For the text-containing cell, return its midpoint in (X, Y) coordinate format. 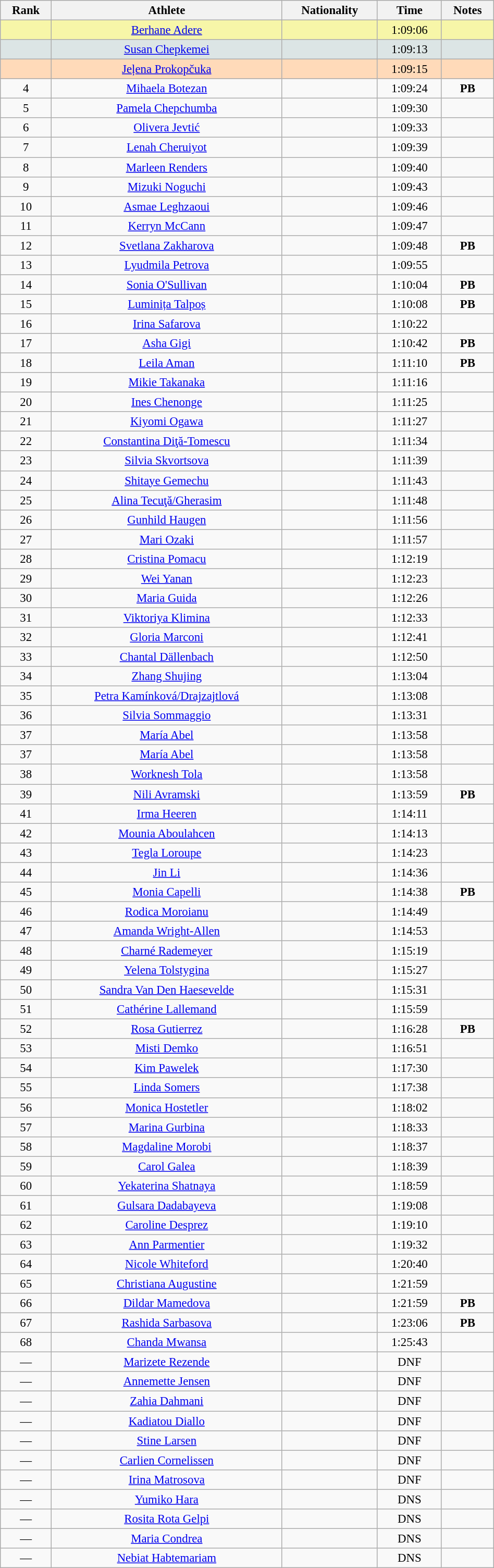
14 (26, 285)
Mihaela Botezan (167, 89)
Christiana Augustine (167, 1284)
1:12:50 (410, 657)
Alina Tecuţă/Gherasim (167, 500)
1:18:33 (410, 1127)
1:09:24 (410, 89)
Lenah Cheruiyot (167, 147)
Shitaye Gemechu (167, 480)
51 (26, 1009)
1:10:04 (410, 285)
41 (26, 813)
36 (26, 715)
Kim Pawelek (167, 1068)
1:23:06 (410, 1323)
Cathérine Lallemand (167, 1009)
1:12:33 (410, 618)
1:11:27 (410, 422)
7 (26, 147)
23 (26, 461)
Constantina Diţă-Tomescu (167, 441)
57 (26, 1127)
25 (26, 500)
11 (26, 226)
Amanda Wright-Allen (167, 931)
45 (26, 892)
8 (26, 167)
Kadiatou Diallo (167, 1421)
1:25:43 (410, 1342)
1:15:59 (410, 1009)
Zahia Dahmani (167, 1401)
Luminița Talpoș (167, 304)
1:09:39 (410, 147)
Yekaterina Shatnaya (167, 1186)
1:15:27 (410, 970)
1:09:47 (410, 226)
Linda Somers (167, 1088)
4 (26, 89)
1:09:30 (410, 108)
Carlien Cornelissen (167, 1460)
1:10:08 (410, 304)
1:09:48 (410, 245)
Viktoriya Klimina (167, 618)
1:18:37 (410, 1146)
1:20:40 (410, 1264)
Time (410, 10)
1:12:41 (410, 637)
Gulsara Dadabayeva (167, 1205)
49 (26, 970)
Irina Safarova (167, 324)
47 (26, 931)
12 (26, 245)
16 (26, 324)
46 (26, 911)
35 (26, 696)
Magdaline Morobi (167, 1146)
Asha Gigi (167, 343)
1:13:31 (410, 715)
Monia Capelli (167, 892)
Marleen Renders (167, 167)
Rosa Gutierrez (167, 1029)
Monica Hostetler (167, 1107)
59 (26, 1166)
39 (26, 794)
Dildar Mamedova (167, 1303)
Rosita Rota Gelpi (167, 1519)
Marina Gurbina (167, 1127)
1:09:55 (410, 265)
Gunhild Haugen (167, 520)
Ann Parmentier (167, 1244)
53 (26, 1048)
1:17:38 (410, 1088)
Susan Chepkemei (167, 50)
21 (26, 422)
66 (26, 1303)
1:19:10 (410, 1225)
1:11:25 (410, 402)
1:15:31 (410, 990)
1:14:13 (410, 833)
1:18:59 (410, 1186)
63 (26, 1244)
1:11:57 (410, 539)
43 (26, 853)
62 (26, 1225)
67 (26, 1323)
1:12:19 (410, 559)
1:11:43 (410, 480)
1:14:49 (410, 911)
Silvia Skvortsova (167, 461)
Yumiko Hara (167, 1499)
48 (26, 950)
61 (26, 1205)
68 (26, 1342)
28 (26, 559)
31 (26, 618)
Nili Avramski (167, 794)
54 (26, 1068)
1:14:11 (410, 813)
Carol Galea (167, 1166)
50 (26, 990)
Worknesh Tola (167, 774)
1:19:32 (410, 1244)
Cristina Pomacu (167, 559)
1:10:42 (410, 343)
26 (26, 520)
1:12:26 (410, 598)
Petra Kamínková/Drajzajtlová (167, 696)
32 (26, 637)
1:11:39 (410, 461)
64 (26, 1264)
58 (26, 1146)
1:11:56 (410, 520)
Athlete (167, 10)
1:09:06 (410, 30)
Berhane Adere (167, 30)
Marizete Rezende (167, 1362)
1:13:59 (410, 794)
6 (26, 128)
Sonia O'Sullivan (167, 285)
38 (26, 774)
Charné Rademeyer (167, 950)
13 (26, 265)
1:11:16 (410, 382)
55 (26, 1088)
1:16:51 (410, 1048)
Misti Demko (167, 1048)
1:09:15 (410, 69)
Irina Matrosova (167, 1479)
1:12:23 (410, 578)
42 (26, 833)
Chanda Mwansa (167, 1342)
Chantal Dällenbach (167, 657)
1:19:08 (410, 1205)
Silvia Sommaggio (167, 715)
56 (26, 1107)
Olivera Jevtić (167, 128)
Caroline Desprez (167, 1225)
Irma Heeren (167, 813)
1:09:43 (410, 187)
Yelena Tolstygina (167, 970)
1:14:38 (410, 892)
Mounia Aboulahcen (167, 833)
1:09:33 (410, 128)
Mikie Takanaka (167, 382)
Nebiat Habtemariam (167, 1558)
22 (26, 441)
Ines Chenonge (167, 402)
1:11:10 (410, 363)
24 (26, 480)
27 (26, 539)
34 (26, 676)
1:13:04 (410, 676)
Nationality (329, 10)
Mizuki Noguchi (167, 187)
Mari Ozaki (167, 539)
33 (26, 657)
1:11:48 (410, 500)
Sandra Van Den Haesevelde (167, 990)
17 (26, 343)
1:11:34 (410, 441)
Notes (467, 10)
1:14:53 (410, 931)
10 (26, 206)
Maria Condrea (167, 1538)
Kerryn McCann (167, 226)
44 (26, 872)
Jeļena Prokopčuka (167, 69)
30 (26, 598)
18 (26, 363)
Stine Larsen (167, 1440)
60 (26, 1186)
Nicole Whiteford (167, 1264)
Zhang Shujing (167, 676)
Lyudmila Petrova (167, 265)
Svetlana Zakharova (167, 245)
20 (26, 402)
1:16:28 (410, 1029)
Asmae Leghzaoui (167, 206)
5 (26, 108)
Jin Li (167, 872)
29 (26, 578)
52 (26, 1029)
1:18:02 (410, 1107)
Leila Aman (167, 363)
Maria Guida (167, 598)
1:15:19 (410, 950)
Wei Yanan (167, 578)
1:18:39 (410, 1166)
9 (26, 187)
Rashida Sarbasova (167, 1323)
Tegla Loroupe (167, 853)
Annemette Jensen (167, 1381)
1:10:22 (410, 324)
1:14:23 (410, 853)
1:09:40 (410, 167)
Pamela Chepchumba (167, 108)
1:09:13 (410, 50)
Rodica Moroianu (167, 911)
Kiyomi Ogawa (167, 422)
1:09:46 (410, 206)
Gloria Marconi (167, 637)
1:13:08 (410, 696)
19 (26, 382)
15 (26, 304)
1:17:30 (410, 1068)
Rank (26, 10)
1:14:36 (410, 872)
65 (26, 1284)
